Locate the cell with the specified text and output its (X, Y) center coordinate. 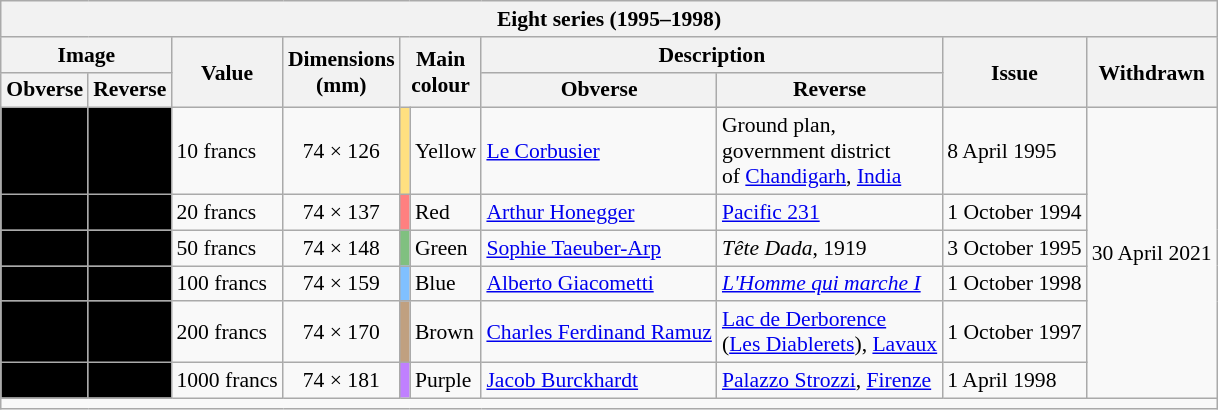
Yellow (446, 152)
Dimensions(mm) (342, 72)
Eight series (1995–1998) (608, 19)
1 October 1994 (1014, 212)
Charles Ferdinand Ramuz (599, 332)
74 × 126 (342, 152)
Jacob Burckhardt (599, 380)
Value (226, 72)
Image (86, 54)
74 × 181 (342, 380)
1 October 1997 (1014, 332)
Le Corbusier (599, 152)
50 francs (226, 248)
Green (446, 248)
Arthur Honegger (599, 212)
30 April 2021 (1152, 253)
Tête Dada, 1919 (830, 248)
Lac de Derborence(Les Diablerets), Lavaux (830, 332)
8 April 1995 (1014, 152)
Maincolour (441, 72)
Sophie Taeuber-Arp (599, 248)
74 × 170 (342, 332)
74 × 148 (342, 248)
Purple (446, 380)
1000 francs (226, 380)
1 October 1998 (1014, 284)
200 francs (226, 332)
20 francs (226, 212)
Red (446, 212)
Description (712, 54)
10 francs (226, 152)
Palazzo Strozzi, Firenze (830, 380)
Withdrawn (1152, 72)
Ground plan,government districtof Chandigarh, India (830, 152)
1 April 1998 (1014, 380)
74 × 159 (342, 284)
Brown (446, 332)
74 × 137 (342, 212)
Issue (1014, 72)
3 October 1995 (1014, 248)
Alberto Giacometti (599, 284)
100 francs (226, 284)
L'Homme qui marche I (830, 284)
Blue (446, 284)
Pacific 231 (830, 212)
